Return (x, y) of the center of cell containing provided text 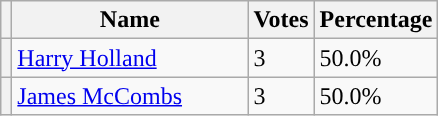
Votes (281, 20)
Harry Holland (130, 58)
Percentage (376, 20)
Name (130, 20)
James McCombs (130, 96)
